Locate the cell with the specified text and output its (X, Y) center coordinate. 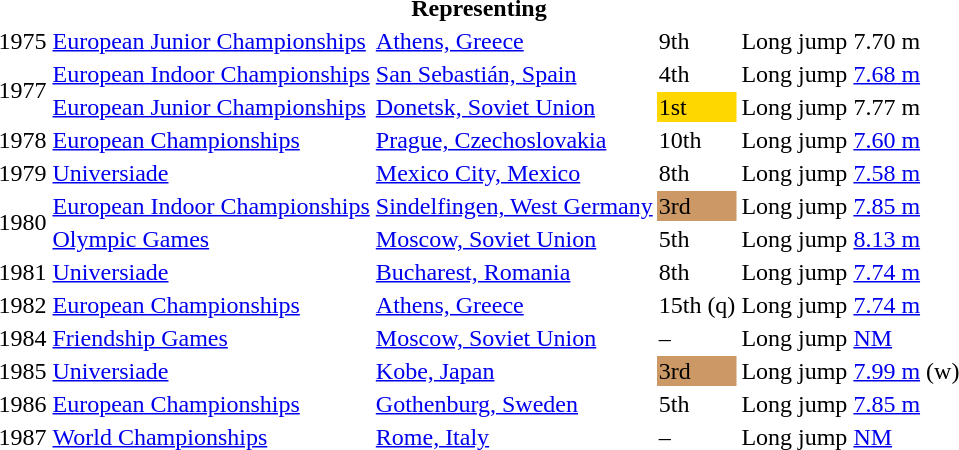
Donetsk, Soviet Union (514, 107)
Gothenburg, Sweden (514, 404)
4th (697, 74)
9th (697, 41)
Bucharest, Romania (514, 272)
Sindelfingen, West Germany (514, 206)
– (697, 338)
Kobe, Japan (514, 371)
Mexico City, Mexico (514, 173)
Friendship Games (211, 338)
Prague, Czechoslovakia (514, 140)
1st (697, 107)
San Sebastián, Spain (514, 74)
Olympic Games (211, 239)
10th (697, 140)
15th (q) (697, 305)
